Pinpoint the cell where the given text exists, returning its (x, y) midpoint coordinate. 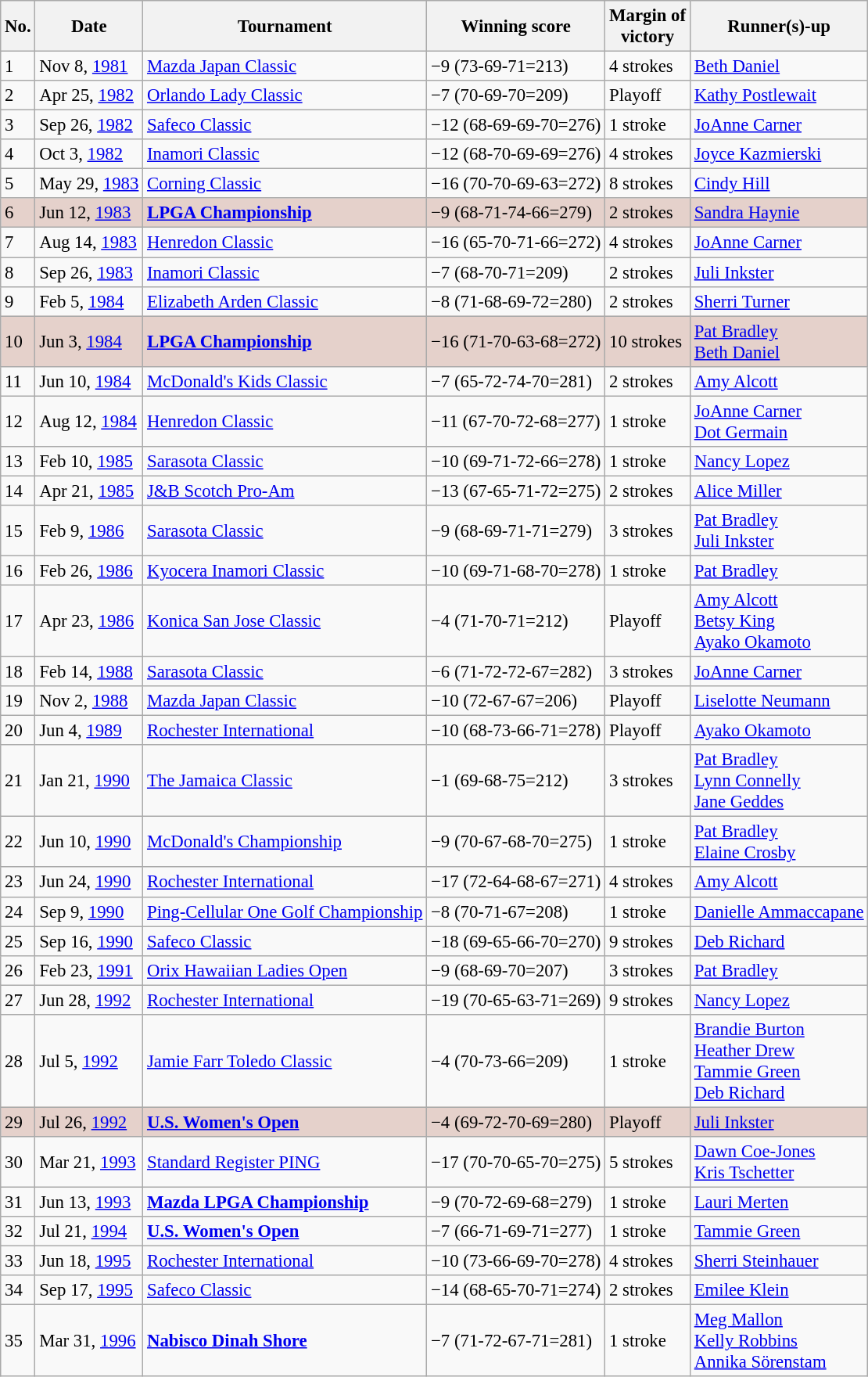
Jun 4, 1989 (89, 731)
Emilee Klein (779, 1290)
Jul 21, 1994 (89, 1231)
20 (18, 731)
Oct 3, 1982 (89, 154)
McDonald's Championship (285, 842)
Jun 12, 1983 (89, 214)
Jun 18, 1995 (89, 1261)
22 (18, 842)
−9 (68-69-71-71=279) (516, 530)
Meg Mallon Kelly Robbins Annika Sörenstam (779, 1341)
Feb 9, 1986 (89, 530)
−14 (68-65-70-71=274) (516, 1290)
26 (18, 970)
−17 (70-70-65-70=275) (516, 1163)
Dawn Coe-Jones Kris Tschetter (779, 1163)
−13 (67-65-71-72=275) (516, 491)
−9 (70-72-69-68=279) (516, 1202)
Alice Miller (779, 491)
Cindy Hill (779, 184)
Liselotte Neumann (779, 701)
−16 (65-70-71-66=272) (516, 243)
Runner(s)-up (779, 27)
Feb 14, 1988 (89, 672)
Lauri Merten (779, 1202)
11 (18, 381)
3 (18, 125)
Feb 10, 1985 (89, 462)
Nov 2, 1988 (89, 701)
−19 (70-65-63-71=269) (516, 1000)
Pat Bradley Lynn Connelly Jane Geddes (779, 781)
27 (18, 1000)
Pat Bradley Juli Inkster (779, 530)
Standard Register PING (285, 1163)
15 (18, 530)
−7 (68-70-71=209) (516, 272)
13 (18, 462)
Feb 26, 1986 (89, 570)
Aug 12, 1984 (89, 421)
Corning Classic (285, 184)
−7 (71-72-67-71=281) (516, 1341)
2 (18, 95)
J&B Scotch Pro-Am (285, 491)
8 strokes (647, 184)
Orix Hawaiian Ladies Open (285, 970)
7 (18, 243)
Amy Alcott Betsy King Ayako Okamoto (779, 621)
−10 (69-71-72-66=278) (516, 462)
May 29, 1983 (89, 184)
Sep 17, 1995 (89, 1290)
Tournament (285, 27)
−8 (70-71-67=208) (516, 911)
Sep 9, 1990 (89, 911)
19 (18, 701)
Ping-Cellular One Golf Championship (285, 911)
−4 (71-70-71=212) (516, 621)
−17 (72-64-68-67=271) (516, 883)
23 (18, 883)
Jun 10, 1990 (89, 842)
Pat Bradley Beth Daniel (779, 341)
Jun 28, 1992 (89, 1000)
−7 (65-72-74-70=281) (516, 381)
6 (18, 214)
−8 (71-68-69-72=280) (516, 301)
The Jamaica Classic (285, 781)
−11 (67-70-72-68=277) (516, 421)
Margin ofvictory (647, 27)
Jun 24, 1990 (89, 883)
Apr 25, 1982 (89, 95)
Feb 23, 1991 (89, 970)
−12 (68-69-69-70=276) (516, 125)
Jul 5, 1992 (89, 1061)
Danielle Ammaccapane (779, 911)
29 (18, 1122)
−1 (69-68-75=212) (516, 781)
35 (18, 1341)
Aug 14, 1983 (89, 243)
−6 (71-72-72-67=282) (516, 672)
JoAnne Carner Dot Germain (779, 421)
Brandie Burton Heather Drew Tammie Green Deb Richard (779, 1061)
Mar 21, 1993 (89, 1163)
−9 (68-69-70=207) (516, 970)
8 (18, 272)
16 (18, 570)
−10 (73-66-69-70=278) (516, 1261)
Jamie Farr Toledo Classic (285, 1061)
Jun 13, 1993 (89, 1202)
Pat Bradley Elaine Crosby (779, 842)
Elizabeth Arden Classic (285, 301)
18 (18, 672)
10 (18, 341)
−9 (70-67-68-70=275) (516, 842)
30 (18, 1163)
21 (18, 781)
Jan 21, 1990 (89, 781)
Sep 16, 1990 (89, 941)
Sep 26, 1982 (89, 125)
McDonald's Kids Classic (285, 381)
Nov 8, 1981 (89, 67)
1 (18, 67)
25 (18, 941)
Winning score (516, 27)
Jun 3, 1984 (89, 341)
17 (18, 621)
Mazda LPGA Championship (285, 1202)
−10 (72-67-67=206) (516, 701)
10 strokes (647, 341)
Beth Daniel (779, 67)
34 (18, 1290)
Jun 10, 1984 (89, 381)
4 (18, 154)
Joyce Kazmierski (779, 154)
5 (18, 184)
No. (18, 27)
Orlando Lady Classic (285, 95)
Apr 21, 1985 (89, 491)
Konica San Jose Classic (285, 621)
28 (18, 1061)
−10 (69-71-68-70=278) (516, 570)
−7 (70-69-70=209) (516, 95)
Kathy Postlewait (779, 95)
−4 (70-73-66=209) (516, 1061)
Date (89, 27)
12 (18, 421)
−9 (68-71-74-66=279) (516, 214)
Sandra Haynie (779, 214)
Jul 26, 1992 (89, 1122)
−18 (69-65-66-70=270) (516, 941)
Tammie Green (779, 1231)
−12 (68-70-69-69=276) (516, 154)
Sep 26, 1983 (89, 272)
Apr 23, 1986 (89, 621)
32 (18, 1231)
33 (18, 1261)
Deb Richard (779, 941)
Feb 5, 1984 (89, 301)
5 strokes (647, 1163)
−16 (70-70-69-63=272) (516, 184)
24 (18, 911)
14 (18, 491)
Kyocera Inamori Classic (285, 570)
Sherri Steinhauer (779, 1261)
Nabisco Dinah Shore (285, 1341)
−4 (69-72-70-69=280) (516, 1122)
9 (18, 301)
31 (18, 1202)
Ayako Okamoto (779, 731)
−7 (66-71-69-71=277) (516, 1231)
Mar 31, 1996 (89, 1341)
−16 (71-70-63-68=272) (516, 341)
−9 (73-69-71=213) (516, 67)
−10 (68-73-66-71=278) (516, 731)
Sherri Turner (779, 301)
